Capture the cell that displays the provided text and extract its (x, y) central coordinate. 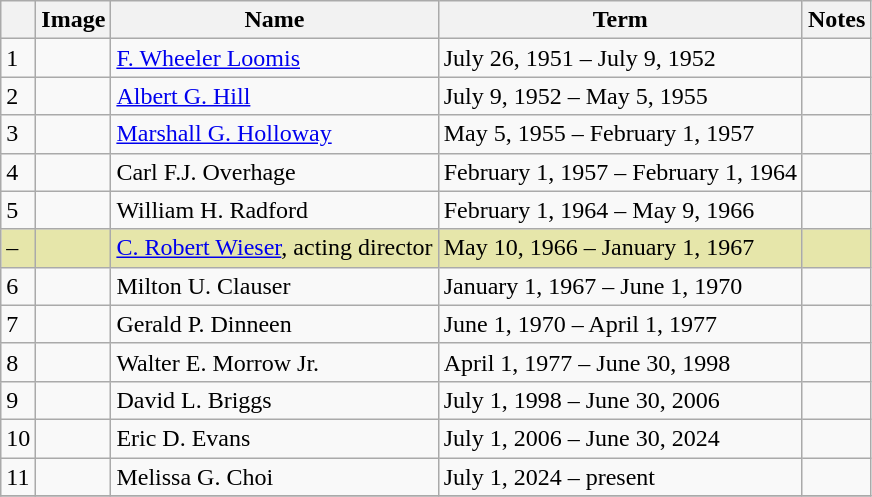
6 (18, 286)
February 1, 1957 – February 1, 1964 (620, 172)
Image (74, 20)
4 (18, 172)
Gerald P. Dinneen (274, 324)
F. Wheeler Loomis (274, 58)
– (18, 248)
May 10, 1966 – January 1, 1967 (620, 248)
C. Robert Wieser, acting director (274, 248)
July 1, 2006 – June 30, 2024 (620, 438)
7 (18, 324)
June 1, 1970 – April 1, 1977 (620, 324)
William H. Radford (274, 210)
July 1, 2024 – present (620, 477)
Carl F.J. Overhage (274, 172)
10 (18, 438)
8 (18, 362)
Milton U. Clauser (274, 286)
February 1, 1964 – May 9, 1966 (620, 210)
2 (18, 96)
Eric D. Evans (274, 438)
9 (18, 400)
11 (18, 477)
David L. Briggs (274, 400)
July 26, 1951 – July 9, 1952 (620, 58)
July 9, 1952 – May 5, 1955 (620, 96)
April 1, 1977 – June 30, 1998 (620, 362)
July 1, 1998 – June 30, 2006 (620, 400)
3 (18, 134)
January 1, 1967 – June 1, 1970 (620, 286)
Name (274, 20)
Term (620, 20)
Marshall G. Holloway (274, 134)
Albert G. Hill (274, 96)
Melissa G. Choi (274, 477)
5 (18, 210)
1 (18, 58)
Walter E. Morrow Jr. (274, 362)
May 5, 1955 – February 1, 1957 (620, 134)
Notes (836, 20)
